Identify which cell holds the provided text, then report its (x, y) central coordinate. 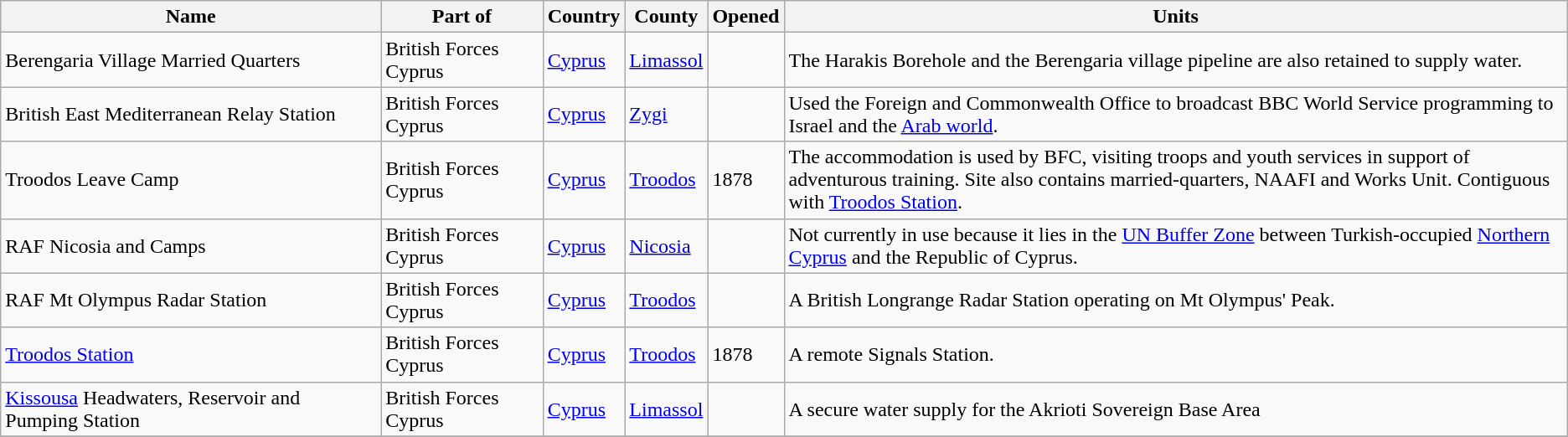
A British Longrange Radar Station operating on Mt Olympus' Peak. (1176, 300)
Name (191, 17)
RAF Nicosia and Camps (191, 246)
Troodos Station (191, 355)
Not currently in use because it lies in the UN Buffer Zone between Turkish-occupied Northern Cyprus and the Republic of Cyprus. (1176, 246)
Troodos Leave Camp (191, 180)
Part of (462, 17)
Zygi (667, 114)
A remote Signals Station. (1176, 355)
The Harakis Borehole and the Berengaria village pipeline are also retained to supply water. (1176, 60)
Berengaria Village Married Quarters (191, 60)
Opened (745, 17)
Used the Foreign and Commonwealth Office to broadcast BBC World Service programming to Israel and the Arab world. (1176, 114)
County (667, 17)
A secure water supply for the Akrioti Sovereign Base Area (1176, 409)
British East Mediterranean Relay Station (191, 114)
Country (584, 17)
Units (1176, 17)
RAF Mt Olympus Radar Station (191, 300)
Nicosia (667, 246)
Kissousa Headwaters, Reservoir and Pumping Station (191, 409)
